Locate the cell with the specified text and output its (x, y) center coordinate. 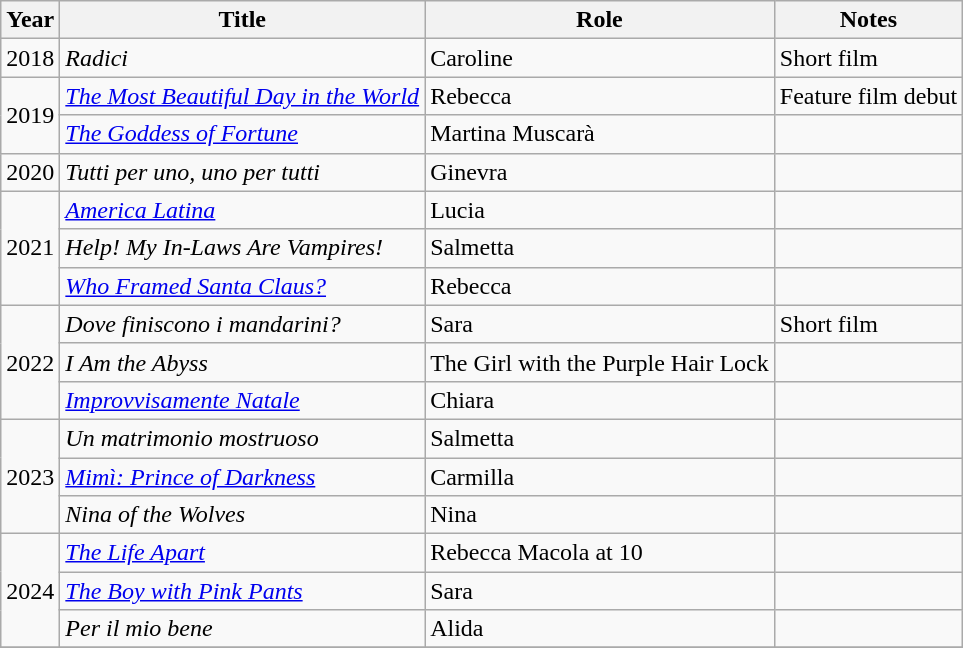
The Goddess of Fortune (242, 134)
Radici (242, 58)
Lucia (600, 210)
Feature film debut (868, 96)
2021 (30, 248)
2018 (30, 58)
Carmilla (600, 477)
2024 (30, 591)
Help! My In-Laws Are Vampires! (242, 248)
2020 (30, 172)
Notes (868, 20)
Alida (600, 629)
The Most Beautiful Day in the World (242, 96)
Rebecca Macola at 10 (600, 553)
Nina (600, 515)
Improvvisamente Natale (242, 400)
Nina of the Wolves (242, 515)
Who Framed Santa Claus? (242, 286)
Chiara (600, 400)
Dove finiscono i mandarini? (242, 324)
Martina Muscarà (600, 134)
The Girl with the Purple Hair Lock (600, 362)
Role (600, 20)
2022 (30, 362)
Tutti per uno, uno per tutti (242, 172)
I Am the Abyss (242, 362)
Title (242, 20)
2019 (30, 115)
Per il mio bene (242, 629)
America Latina (242, 210)
The Boy with Pink Pants (242, 591)
Caroline (600, 58)
2023 (30, 476)
Un matrimonio mostruoso (242, 438)
The Life Apart (242, 553)
Mimì: Prince of Darkness (242, 477)
Year (30, 20)
Ginevra (600, 172)
